Provide the [x, y] coordinate of the cell's center where the given text is located.  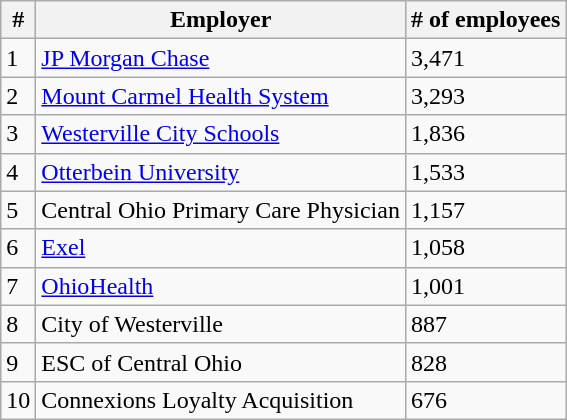
3,293 [485, 96]
9 [18, 362]
828 [485, 362]
1,533 [485, 172]
OhioHealth [221, 286]
1,836 [485, 134]
Connexions Loyalty Acquisition [221, 400]
3,471 [485, 58]
5 [18, 210]
Westerville City Schools [221, 134]
Mount Carmel Health System [221, 96]
3 [18, 134]
ESC of Central Ohio [221, 362]
676 [485, 400]
887 [485, 324]
6 [18, 248]
# of employees [485, 20]
1 [18, 58]
Exel [221, 248]
# [18, 20]
1,001 [485, 286]
City of Westerville [221, 324]
7 [18, 286]
1,058 [485, 248]
Employer [221, 20]
8 [18, 324]
4 [18, 172]
1,157 [485, 210]
JP Morgan Chase [221, 58]
Central Ohio Primary Care Physician [221, 210]
Otterbein University [221, 172]
2 [18, 96]
10 [18, 400]
